Determine the [X, Y] coordinate at the center of the cell enclosing the given text.  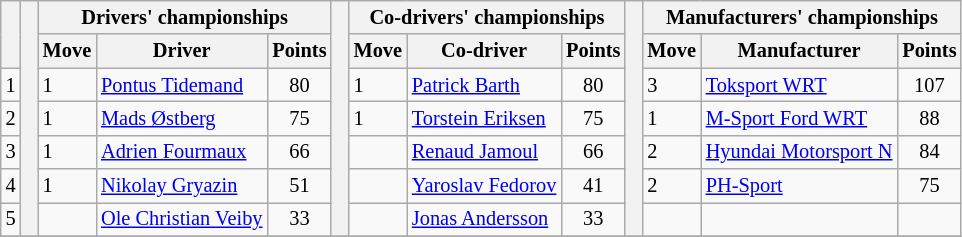
Torstein Eriksen [484, 118]
Renaud Jamoul [484, 152]
4 [11, 186]
107 [929, 85]
Nikolay Gryazin [182, 186]
5 [11, 219]
Co-drivers' championships [488, 17]
Pontus Tidemand [182, 85]
Drivers' championships [185, 17]
Manufacturers' championships [802, 17]
Patrick Barth [484, 85]
M-Sport Ford WRT [800, 118]
Hyundai Motorsport N [800, 152]
Yaroslav Fedorov [484, 186]
Driver [182, 51]
41 [593, 186]
88 [929, 118]
Adrien Fourmaux [182, 152]
Ole Christian Veiby [182, 219]
Mads Østberg [182, 118]
Co-driver [484, 51]
Jonas Andersson [484, 219]
51 [299, 186]
PH-Sport [800, 186]
Manufacturer [800, 51]
Toksport WRT [800, 85]
84 [929, 152]
